Pinpoint the cell where the given text exists, returning its (x, y) midpoint coordinate. 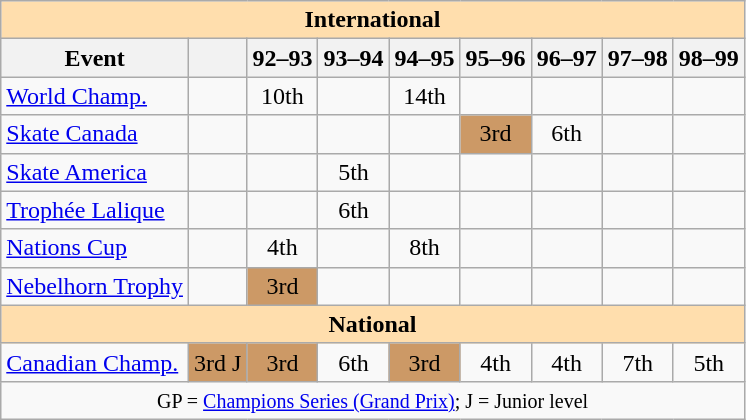
95–96 (496, 58)
3rd J (217, 362)
10th (282, 96)
93–94 (354, 58)
Skate Canada (95, 134)
Trophée Lalique (95, 210)
94–95 (424, 58)
96–97 (566, 58)
Nations Cup (95, 248)
Skate America (95, 172)
7th (638, 362)
97–98 (638, 58)
14th (424, 96)
Event (95, 58)
World Champ. (95, 96)
Nebelhorn Trophy (95, 286)
National (373, 324)
98–99 (708, 58)
92–93 (282, 58)
GP = Champions Series (Grand Prix); J = Junior level (373, 400)
Canadian Champ. (95, 362)
8th (424, 248)
International (373, 20)
